Detect which cell encompasses the target text, then output its [x, y] center coordinate. 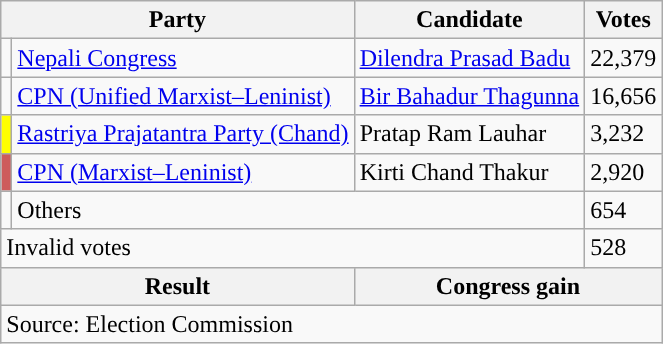
CPN (Marxist–Leninist) [183, 172]
3,232 [624, 134]
Votes [624, 20]
22,379 [624, 58]
528 [624, 248]
Nepali Congress [183, 58]
16,656 [624, 96]
Pratap Ram Lauhar [470, 134]
Source: Election Commission [332, 324]
Others [298, 210]
Congress gain [508, 286]
Dilendra Prasad Badu [470, 58]
Rastriya Prajatantra Party (Chand) [183, 134]
CPN (Unified Marxist–Leninist) [183, 96]
Party [178, 20]
2,920 [624, 172]
Result [178, 286]
Kirti Chand Thakur [470, 172]
654 [624, 210]
Candidate [470, 20]
Bir Bahadur Thagunna [470, 96]
Invalid votes [293, 248]
